Extract the [x, y] coordinate from the center of the cell holding the provided text.  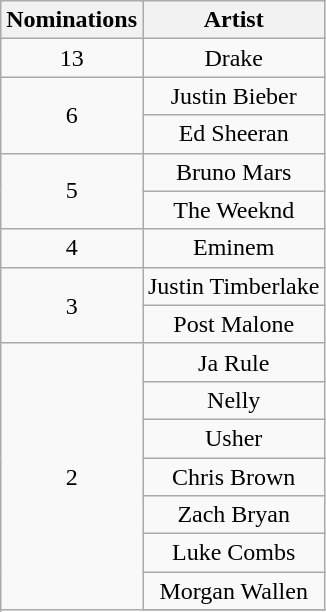
2 [72, 476]
Luke Combs [233, 553]
Usher [233, 438]
Morgan Wallen [233, 591]
Justin Bieber [233, 96]
Artist [233, 20]
Ed Sheeran [233, 134]
3 [72, 305]
Nominations [72, 20]
Post Malone [233, 324]
Justin Timberlake [233, 286]
6 [72, 115]
Eminem [233, 248]
13 [72, 58]
Nelly [233, 400]
Drake [233, 58]
Ja Rule [233, 362]
5 [72, 191]
Zach Bryan [233, 515]
4 [72, 248]
Chris Brown [233, 477]
The Weeknd [233, 210]
Bruno Mars [233, 172]
